Determine the (x, y) coordinate at the center of the cell enclosing the given text.  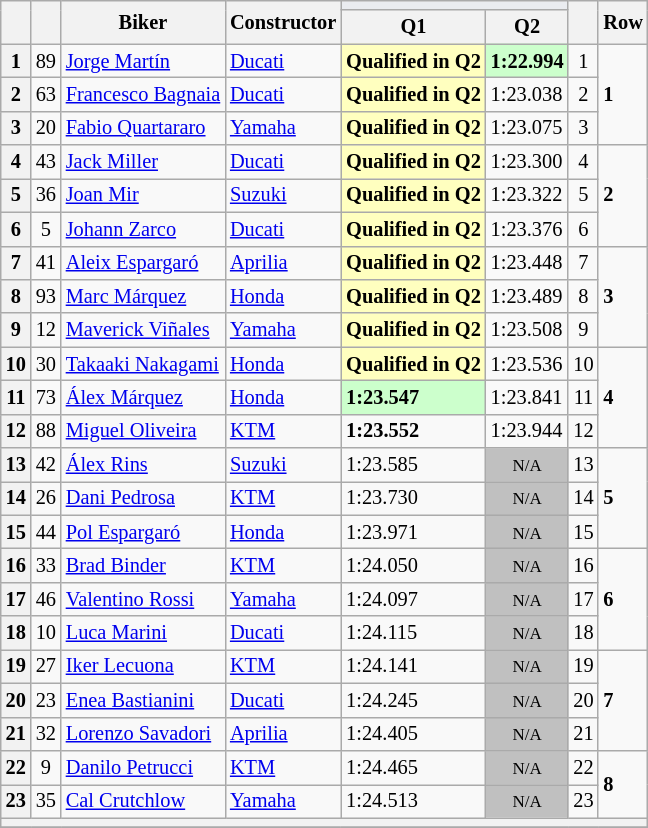
1:23.971 (413, 532)
1:23.585 (413, 465)
89 (46, 61)
Biker (143, 22)
1:23.322 (528, 195)
41 (46, 263)
1:23.730 (413, 498)
1:24.097 (413, 599)
Álex Márquez (143, 397)
Cal Crutchlow (143, 801)
33 (46, 565)
73 (46, 397)
1:22.994 (528, 61)
Maverick Viñales (143, 330)
43 (46, 162)
1:23.508 (528, 330)
36 (46, 195)
35 (46, 801)
Row (622, 22)
Pol Espargaró (143, 532)
Constructor (283, 22)
1:23.841 (528, 397)
1:24.245 (413, 700)
93 (46, 296)
30 (46, 364)
46 (46, 599)
1:23.038 (528, 94)
1:23.489 (528, 296)
1:24.513 (413, 801)
42 (46, 465)
1:23.547 (413, 397)
26 (46, 498)
1:23.552 (413, 431)
Johann Zarco (143, 229)
Álex Rins (143, 465)
1:24.115 (413, 633)
Danilo Petrucci (143, 767)
1:23.944 (528, 431)
Jorge Martín (143, 61)
Q2 (528, 27)
Enea Bastianini (143, 700)
1:24.050 (413, 565)
88 (46, 431)
32 (46, 734)
44 (46, 532)
Fabio Quartararo (143, 128)
1:23.376 (528, 229)
1:24.141 (413, 666)
1:23.300 (528, 162)
Lorenzo Savadori (143, 734)
Marc Márquez (143, 296)
1:23.448 (528, 263)
1:23.536 (528, 364)
Jack Miller (143, 162)
Dani Pedrosa (143, 498)
1:23.075 (528, 128)
Takaaki Nakagami (143, 364)
Miguel Oliveira (143, 431)
Brad Binder (143, 565)
27 (46, 666)
63 (46, 94)
Valentino Rossi (143, 599)
Francesco Bagnaia (143, 94)
1:24.405 (413, 734)
Q1 (413, 27)
Aleix Espargaró (143, 263)
Iker Lecuona (143, 666)
1:24.465 (413, 767)
Joan Mir (143, 195)
Luca Marini (143, 633)
